From the cell containing the given text, extract its center point as (X, Y) coordinate. 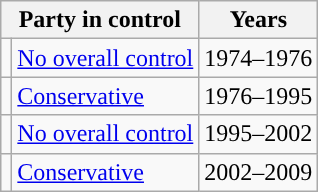
Years (258, 20)
2002–2009 (258, 172)
1995–2002 (258, 134)
1974–1976 (258, 58)
1976–1995 (258, 96)
Party in control (100, 20)
